Detect which cell encompasses the target text, then output its (X, Y) center coordinate. 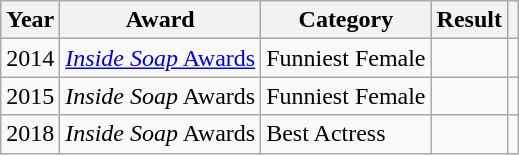
Award (160, 20)
2014 (30, 58)
Year (30, 20)
2018 (30, 134)
Category (346, 20)
Best Actress (346, 134)
Result (469, 20)
2015 (30, 96)
